Output the [X, Y] coordinate of the center of the cell containing the given text.  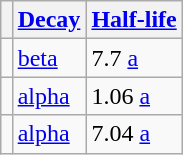
beta [49, 58]
1.06 a [134, 96]
7.7 a [134, 58]
Decay [49, 20]
Half-life [134, 20]
7.04 a [134, 134]
